Search for the cell housing the specified text and yield its (x, y) center coordinate. 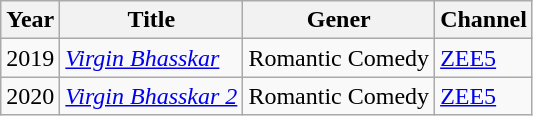
Virgin Bhasskar (152, 58)
Title (152, 20)
2019 (30, 58)
Gener (339, 20)
Virgin Bhasskar 2 (152, 96)
2020 (30, 96)
Year (30, 20)
Channel (484, 20)
